Provide the [x, y] coordinate of the cell's center where the given text is located.  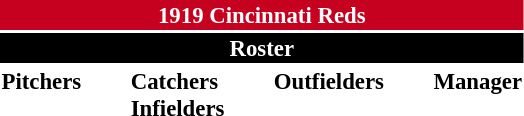
Roster [262, 48]
1919 Cincinnati Reds [262, 15]
